Output the [X, Y] coordinate of the center of the cell containing the given text.  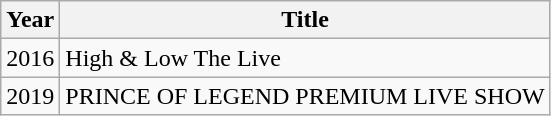
High & Low The Live [305, 58]
PRINCE OF LEGEND PREMIUM LIVE SHOW [305, 96]
Year [30, 20]
2016 [30, 58]
2019 [30, 96]
Title [305, 20]
